Search for the cell housing the specified text and yield its (X, Y) center coordinate. 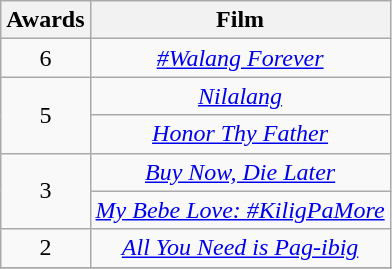
All You Need is Pag-ibig (240, 248)
6 (46, 58)
#Walang Forever (240, 58)
Awards (46, 20)
Buy Now, Die Later (240, 172)
3 (46, 191)
Nilalang (240, 96)
Film (240, 20)
5 (46, 115)
2 (46, 248)
My Bebe Love: #KiligPaMore (240, 210)
Honor Thy Father (240, 134)
